Find where the given text appears and provide that cell's center as [X, Y] coordinate. 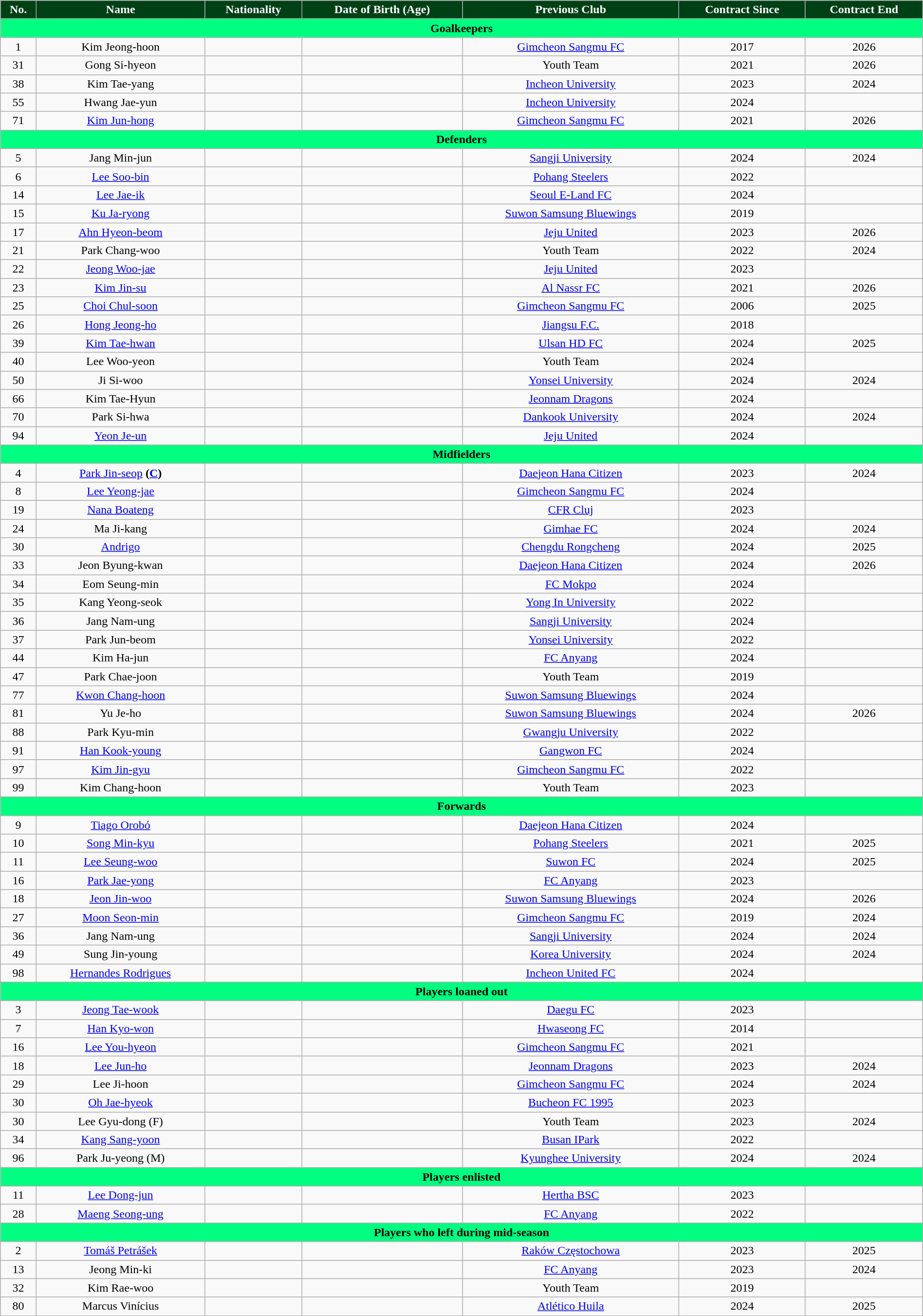
Park Chang-woo [120, 251]
Seoul E-Land FC [571, 195]
Jeong Tae-wook [120, 1010]
Han Kook-young [120, 750]
Defenders [461, 139]
49 [18, 954]
97 [18, 769]
Lee Gyu-dong (F) [120, 1121]
Hernandes Rodrigues [120, 973]
28 [18, 1214]
Forwards [461, 806]
33 [18, 566]
Kim Jin-gyu [120, 769]
Lee You-hyeon [120, 1047]
FC Mokpo [571, 584]
Contract End [864, 10]
Kim Tae-Hyun [120, 399]
32 [18, 1288]
Ahn Hyeon-beom [120, 232]
Dankook University [571, 417]
Han Kyo-won [120, 1028]
Gangwon FC [571, 750]
91 [18, 750]
8 [18, 491]
Lee Ji-hoon [120, 1084]
Song Min-kyu [120, 843]
Jiangsu F.C. [571, 325]
Atlético Huila [571, 1306]
CFR Cluj [571, 510]
Andrigo [120, 547]
9 [18, 825]
Park Kyu-min [120, 732]
Jeong Min-ki [120, 1269]
2017 [742, 47]
Kwon Chang-hoon [120, 695]
Ji Si-woo [120, 380]
Yu Je-ho [120, 713]
Kim Tae-yang [120, 84]
Ulsan HD FC [571, 343]
22 [18, 269]
Kang Sang-yoon [120, 1140]
Goalkeepers [461, 28]
24 [18, 528]
25 [18, 306]
No. [18, 10]
13 [18, 1269]
Hwang Jae-yun [120, 102]
Nationality [254, 10]
Jeon Jin-woo [120, 899]
98 [18, 973]
80 [18, 1306]
Players enlisted [461, 1177]
Kim Jeong-hoon [120, 47]
31 [18, 65]
39 [18, 343]
Ku Ja-ryong [120, 213]
Park Jun-beom [120, 640]
Jeong Woo-jae [120, 269]
38 [18, 84]
17 [18, 232]
99 [18, 787]
Park Jae-yong [120, 880]
26 [18, 325]
Previous Club [571, 10]
Ma Ji-kang [120, 528]
Lee Jae-ik [120, 195]
Park Chae-joon [120, 676]
Lee Soo-bin [120, 176]
37 [18, 640]
Contract Since [742, 10]
Kim Rae-woo [120, 1288]
Incheon United FC [571, 973]
Gimhae FC [571, 528]
Yong In University [571, 603]
Bucheon FC 1995 [571, 1102]
7 [18, 1028]
Tomáš Petrášek [120, 1251]
Hertha BSC [571, 1195]
3 [18, 1010]
Sung Jin-young [120, 954]
40 [18, 362]
66 [18, 399]
10 [18, 843]
Gwangju University [571, 732]
70 [18, 417]
19 [18, 510]
Lee Yeong-jae [120, 491]
Choi Chul-soon [120, 306]
77 [18, 695]
2018 [742, 325]
Park Si-hwa [120, 417]
Gong Si-hyeon [120, 65]
5 [18, 158]
Players who left during mid-season [461, 1232]
2014 [742, 1028]
1 [18, 47]
21 [18, 251]
2006 [742, 306]
81 [18, 713]
Park Ju-yeong (M) [120, 1158]
Maeng Seong-ung [120, 1214]
Kim Chang-hoon [120, 787]
23 [18, 288]
Oh Jae-hyeok [120, 1102]
47 [18, 676]
29 [18, 1084]
55 [18, 102]
Yeon Je-un [120, 436]
Date of Birth (Age) [382, 10]
88 [18, 732]
96 [18, 1158]
Lee Jun-ho [120, 1065]
2 [18, 1251]
Kyunghee University [571, 1158]
Lee Seung-woo [120, 862]
Busan IPark [571, 1140]
Players loaned out [461, 991]
Marcus Vinícius [120, 1306]
Hong Jeong-ho [120, 325]
Kim Ha-jun [120, 658]
Jeon Byung-kwan [120, 566]
Nana Boateng [120, 510]
14 [18, 195]
Moon Seon-min [120, 917]
Hwaseong FC [571, 1028]
27 [18, 917]
15 [18, 213]
Chengdu Rongcheng [571, 547]
Midfielders [461, 454]
Name [120, 10]
6 [18, 176]
Kim Jin-su [120, 288]
Kim Tae-hwan [120, 343]
94 [18, 436]
Al Nassr FC [571, 288]
50 [18, 380]
44 [18, 658]
4 [18, 473]
Kang Yeong-seok [120, 603]
35 [18, 603]
Daegu FC [571, 1010]
Raków Częstochowa [571, 1251]
71 [18, 121]
Kim Jun-hong [120, 121]
Tiago Orobó [120, 825]
Suwon FC [571, 862]
Lee Woo-yeon [120, 362]
Jang Min-jun [120, 158]
Eom Seung-min [120, 584]
Park Jin-seop (C) [120, 473]
Lee Dong-jun [120, 1195]
Korea University [571, 954]
